Extract the (x, y) coordinate from the center of the cell holding the provided text.  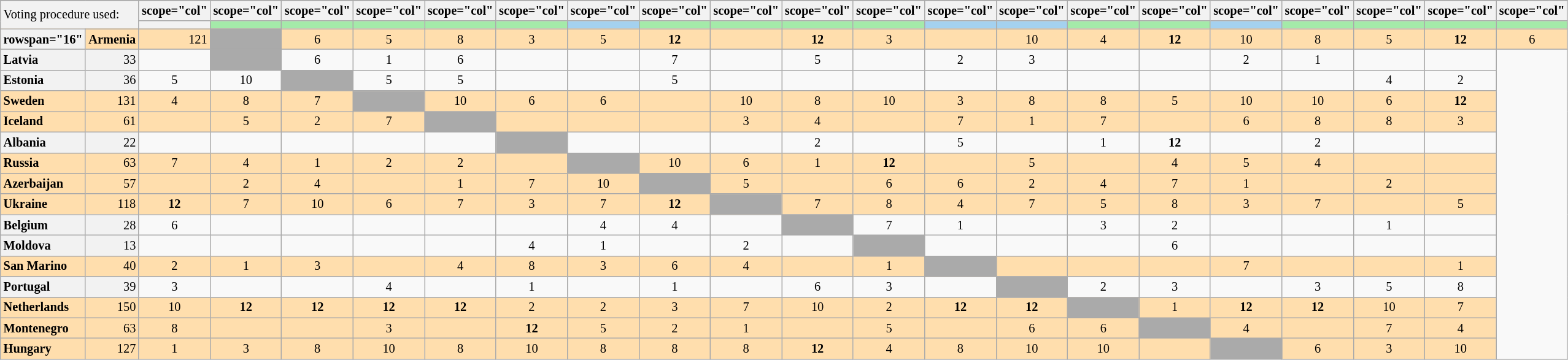
33 (112, 59)
Belgium (43, 225)
28 (112, 225)
Netherlands (43, 307)
Portugal (43, 287)
Latvia (43, 59)
39 (112, 287)
121 (174, 39)
Sweden (43, 101)
150 (112, 307)
Montenegro (43, 328)
127 (112, 349)
Russia (43, 163)
Armenia (112, 39)
Moldova (43, 245)
13 (112, 245)
118 (112, 204)
40 (112, 266)
rowspan="16" (43, 39)
57 (112, 183)
Ukraine (43, 204)
Albania (43, 142)
36 (112, 80)
San Marino (43, 266)
Voting procedure used: (70, 14)
61 (112, 121)
Estonia (43, 80)
Azerbaijan (43, 183)
Iceland (43, 121)
131 (112, 101)
Hungary (43, 349)
22 (112, 142)
